Pinpoint the cell where the given text exists, returning its (X, Y) midpoint coordinate. 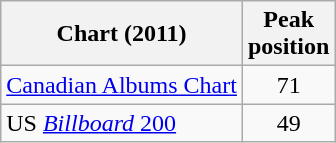
71 (288, 85)
US Billboard 200 (122, 123)
Peakposition (288, 34)
Canadian Albums Chart (122, 85)
Chart (2011) (122, 34)
49 (288, 123)
